Extract the (X, Y) coordinate from the center of the cell holding the provided text.  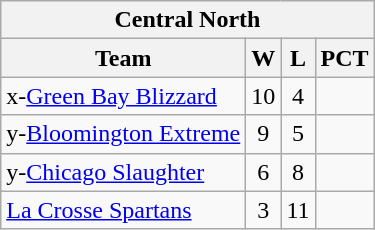
8 (298, 172)
PCT (344, 58)
4 (298, 96)
11 (298, 210)
Team (124, 58)
Central North (188, 20)
x-Green Bay Blizzard (124, 96)
y-Bloomington Extreme (124, 134)
6 (264, 172)
L (298, 58)
La Crosse Spartans (124, 210)
5 (298, 134)
y-Chicago Slaughter (124, 172)
10 (264, 96)
W (264, 58)
3 (264, 210)
9 (264, 134)
